Detect which cell encompasses the target text, then output its [X, Y] center coordinate. 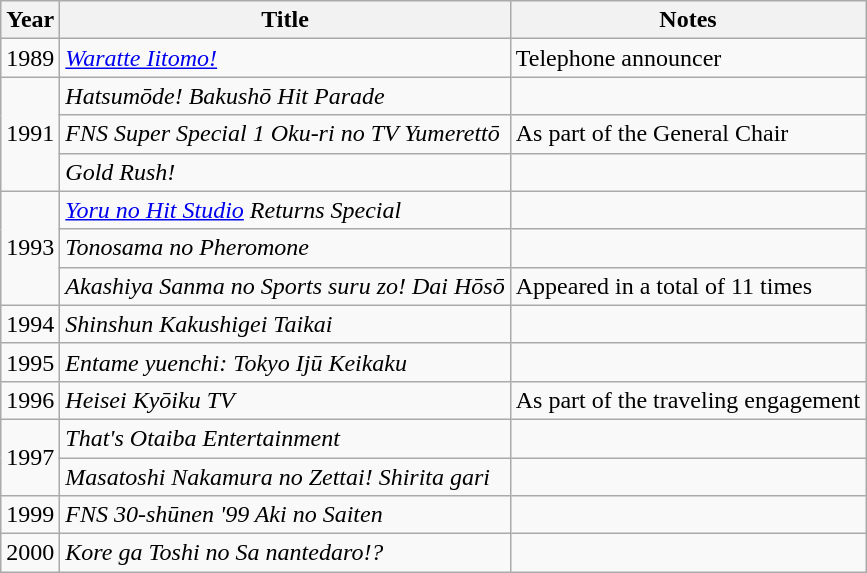
1996 [30, 400]
2000 [30, 553]
As part of the traveling engagement [688, 400]
Shinshun Kakushigei Taikai [285, 324]
Masatoshi Nakamura no Zettai! Shirita gari [285, 477]
As part of the General Chair [688, 134]
FNS Super Special 1 Oku-ri no TV Yumerettō [285, 134]
Waratte Iitomo! [285, 58]
1995 [30, 362]
Tonosama no Pheromone [285, 248]
Hatsumōde! Bakushō Hit Parade [285, 96]
Entame yuenchi: Tokyo Ijū Keikaku [285, 362]
Telephone announcer [688, 58]
Year [30, 20]
Title [285, 20]
Yoru no Hit Studio Returns Special [285, 210]
1997 [30, 457]
Kore ga Toshi no Sa nantedaro!? [285, 553]
1994 [30, 324]
1993 [30, 248]
Gold Rush! [285, 172]
FNS 30-shūnen '99 Aki no Saiten [285, 515]
Appeared in a total of 11 times [688, 286]
1989 [30, 58]
Notes [688, 20]
1999 [30, 515]
Akashiya Sanma no Sports suru zo! Dai Hōsō [285, 286]
That's Otaiba Entertainment [285, 438]
Heisei Kyōiku TV [285, 400]
1991 [30, 134]
